Output the [x, y] coordinate of the center of the cell containing the given text.  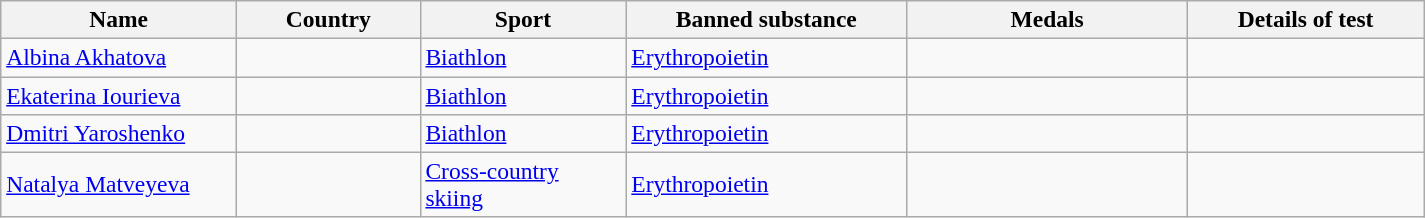
Ekaterina Iourieva [119, 95]
Medals [1048, 19]
Albina Akhatova [119, 57]
Country [328, 19]
Name [119, 19]
Natalya Matveyeva [119, 184]
Sport [523, 19]
Details of test [1306, 19]
Banned substance [766, 19]
Dmitri Yaroshenko [119, 133]
Cross-country skiing [523, 184]
